Pinpoint the cell where the given text exists, returning its (x, y) midpoint coordinate. 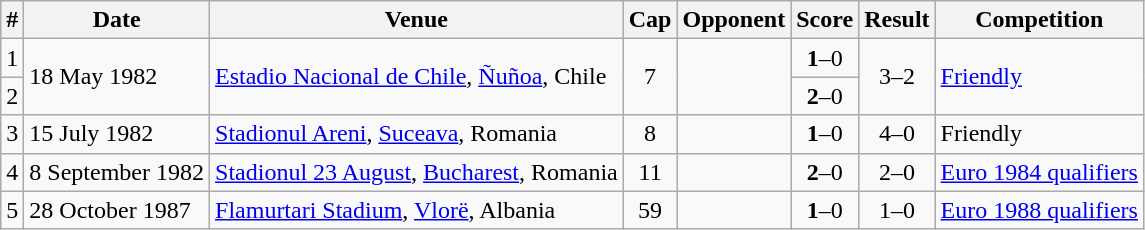
4 (12, 172)
8 (650, 134)
3 (12, 134)
Euro 1984 qualifiers (1039, 172)
Competition (1039, 20)
# (12, 20)
8 September 1982 (117, 172)
Venue (417, 20)
15 July 1982 (117, 134)
11 (650, 172)
5 (12, 210)
Opponent (734, 20)
7 (650, 77)
Euro 1988 qualifiers (1039, 210)
Flamurtari Stadium, Vlorë, Albania (417, 210)
1 (12, 58)
Score (825, 20)
59 (650, 210)
18 May 1982 (117, 77)
Estadio Nacional de Chile, Ñuñoa, Chile (417, 77)
3–2 (897, 77)
28 October 1987 (117, 210)
Date (117, 20)
Cap (650, 20)
Stadionul 23 August, Bucharest, Romania (417, 172)
Result (897, 20)
2 (12, 96)
4–0 (897, 134)
Stadionul Areni, Suceava, Romania (417, 134)
